Search for the cell housing the specified text and yield its (x, y) center coordinate. 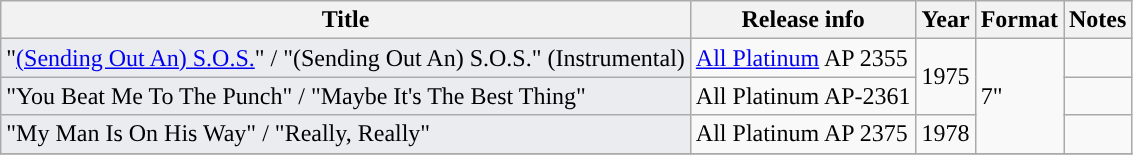
All Platinum AP 2355 (803, 58)
Format (1019, 20)
Release info (803, 20)
1975 (946, 77)
Notes (1098, 20)
Title (346, 20)
All Platinum AP 2375 (803, 134)
"My Man Is On His Way" / "Really, Really" (346, 134)
"(Sending Out An) S.O.S." / "(Sending Out An) S.O.S." (Instrumental) (346, 58)
7" (1019, 96)
"You Beat Me To The Punch" / "Maybe It's The Best Thing" (346, 96)
Year (946, 20)
All Platinum AP-2361 (803, 96)
1978 (946, 134)
